Pinpoint the cell where the given text exists, returning its [X, Y] midpoint coordinate. 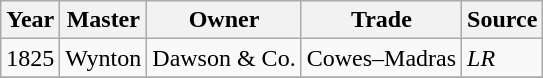
Cowes–Madras [381, 58]
Dawson & Co. [224, 58]
Year [30, 20]
Source [502, 20]
Trade [381, 20]
Master [104, 20]
LR [502, 58]
Wynton [104, 58]
Owner [224, 20]
1825 [30, 58]
